Return the (x, y) coordinate for the center point of the cell that contains the specified text.  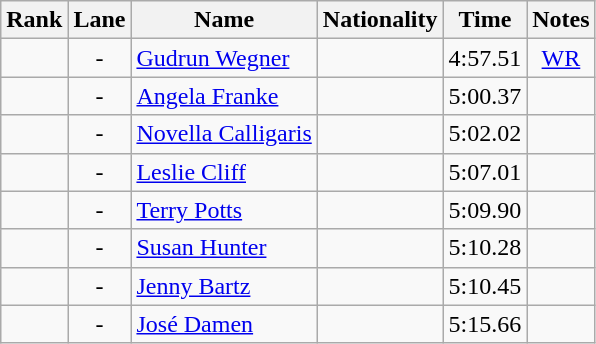
5:15.66 (485, 324)
Notes (561, 20)
Angela Franke (224, 96)
Rank (34, 20)
Jenny Bartz (224, 286)
5:07.01 (485, 172)
José Damen (224, 324)
Novella Calligaris (224, 134)
4:57.51 (485, 58)
Nationality (380, 20)
5:00.37 (485, 96)
Lane (100, 20)
Leslie Cliff (224, 172)
WR (561, 58)
Time (485, 20)
5:09.90 (485, 210)
5:10.45 (485, 286)
Name (224, 20)
Terry Potts (224, 210)
5:02.02 (485, 134)
5:10.28 (485, 248)
Susan Hunter (224, 248)
Gudrun Wegner (224, 58)
